Return the (X, Y) coordinate for the center point of the cell that contains the specified text.  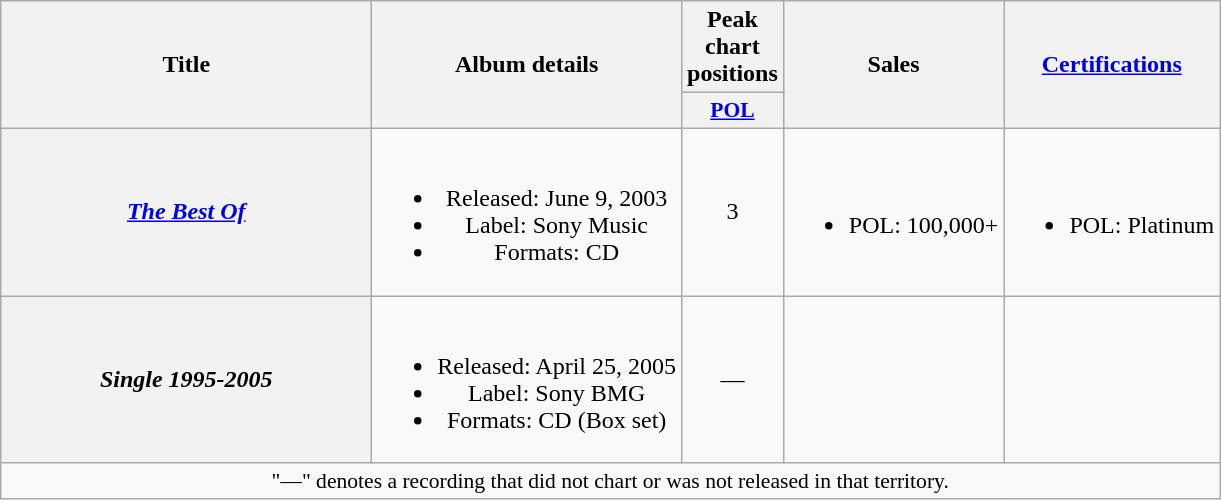
Released: April 25, 2005Label: Sony BMGFormats: CD (Box set) (527, 380)
The Best Of (186, 212)
Certifications (1112, 65)
Title (186, 65)
Sales (894, 65)
POL: 100,000+ (894, 212)
Released: June 9, 2003Label: Sony MusicFormats: CD (527, 212)
Peak chart positions (733, 47)
Single 1995-2005 (186, 380)
"—" denotes a recording that did not chart or was not released in that territory. (610, 481)
Album details (527, 65)
POL: Platinum (1112, 212)
— (733, 380)
POL (733, 111)
3 (733, 212)
